Extract the (x, y) coordinate from the center of the cell holding the provided text.  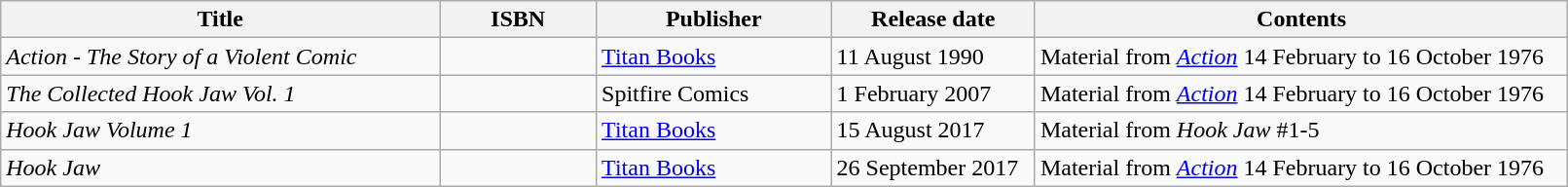
ISBN (518, 19)
Title (220, 19)
Contents (1300, 19)
26 September 2017 (932, 168)
Release date (932, 19)
11 August 1990 (932, 56)
Publisher (714, 19)
Hook Jaw Volume 1 (220, 131)
15 August 2017 (932, 131)
Spitfire Comics (714, 93)
1 February 2007 (932, 93)
Material from Hook Jaw #1-5 (1300, 131)
The Collected Hook Jaw Vol. 1 (220, 93)
Action - The Story of a Violent Comic (220, 56)
Hook Jaw (220, 168)
